Search for the cell housing the specified text and yield its [x, y] center coordinate. 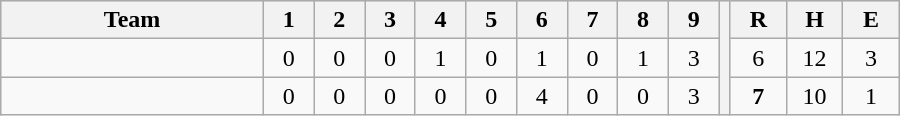
Team [132, 20]
R [758, 20]
12 [814, 58]
5 [492, 20]
9 [694, 20]
H [814, 20]
10 [814, 96]
2 [340, 20]
E [872, 20]
8 [644, 20]
